Extract the [X, Y] coordinate from the center of the cell holding the provided text.  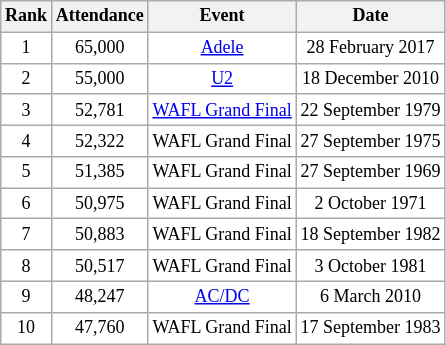
AC/DC [222, 296]
5 [26, 172]
51,385 [100, 172]
Rank [26, 16]
6 March 2010 [370, 296]
48,247 [100, 296]
65,000 [100, 48]
50,517 [100, 266]
18 December 2010 [370, 78]
2 October 1971 [370, 204]
8 [26, 266]
7 [26, 234]
22 September 1979 [370, 110]
9 [26, 296]
3 October 1981 [370, 266]
U2 [222, 78]
47,760 [100, 328]
50,883 [100, 234]
6 [26, 204]
18 September 1982 [370, 234]
3 [26, 110]
50,975 [100, 204]
1 [26, 48]
28 February 2017 [370, 48]
10 [26, 328]
Adele [222, 48]
52,322 [100, 140]
27 September 1975 [370, 140]
27 September 1969 [370, 172]
4 [26, 140]
2 [26, 78]
17 September 1983 [370, 328]
Date [370, 16]
Event [222, 16]
55,000 [100, 78]
52,781 [100, 110]
Attendance [100, 16]
